Extract the [x, y] coordinate from the center of the cell holding the provided text.  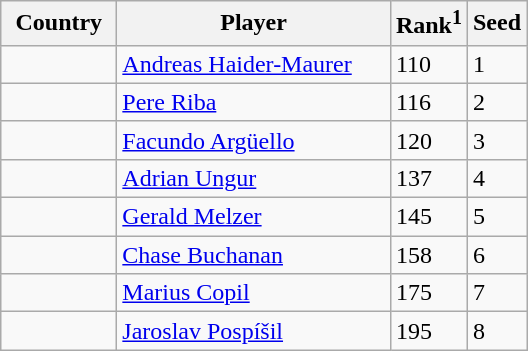
Marius Copil [254, 293]
116 [428, 102]
6 [496, 255]
137 [428, 178]
145 [428, 217]
195 [428, 331]
Andreas Haider-Maurer [254, 64]
Country [59, 24]
175 [428, 293]
110 [428, 64]
Seed [496, 24]
7 [496, 293]
120 [428, 140]
5 [496, 217]
Facundo Argüello [254, 140]
1 [496, 64]
Rank1 [428, 24]
Gerald Melzer [254, 217]
2 [496, 102]
158 [428, 255]
4 [496, 178]
3 [496, 140]
Player [254, 24]
Chase Buchanan [254, 255]
8 [496, 331]
Jaroslav Pospíšil [254, 331]
Pere Riba [254, 102]
Adrian Ungur [254, 178]
